Capture the cell that displays the provided text and extract its [x, y] central coordinate. 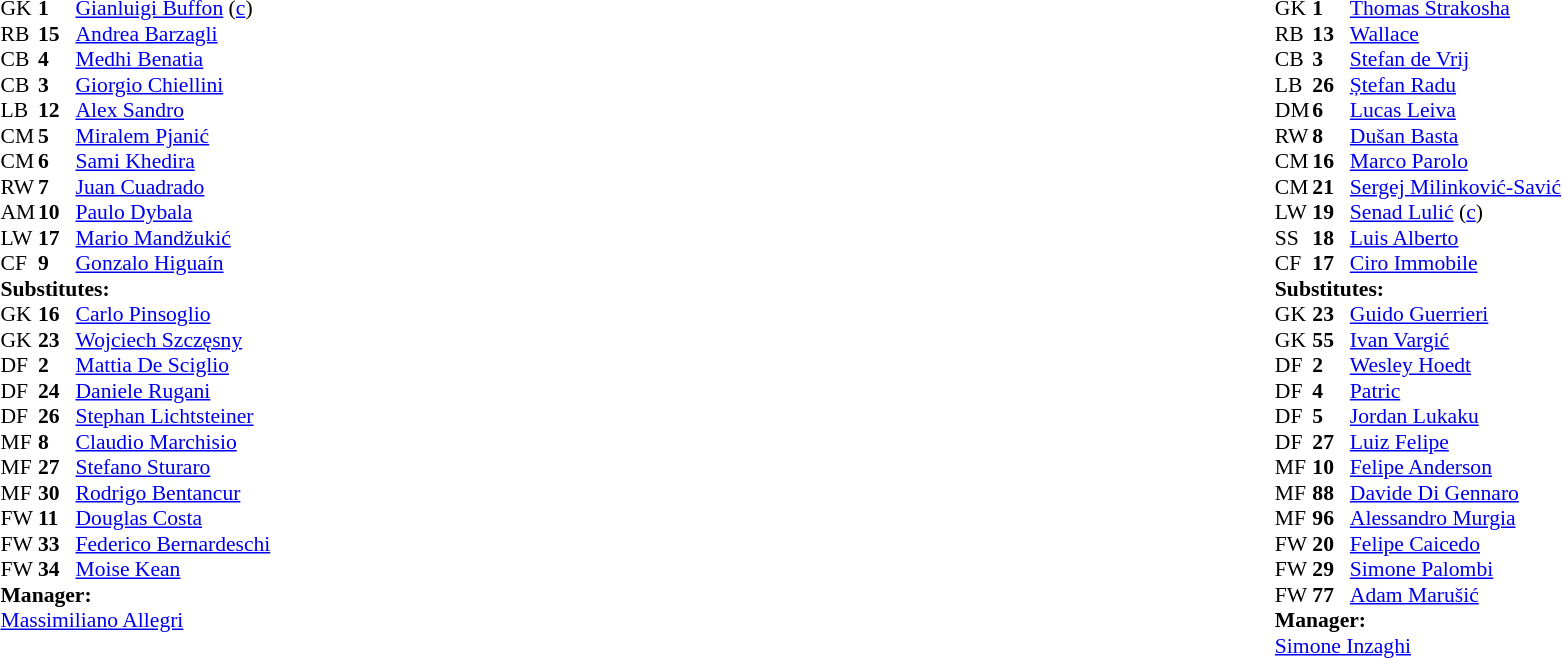
Juan Cuadrado [174, 187]
Sergej Milinković-Savić [1456, 187]
Mattia De Sciglio [174, 365]
88 [1331, 493]
Paulo Dybala [174, 213]
Andrea Barzagli [174, 34]
Miralem Pjanić [174, 136]
Rodrigo Bentancur [174, 493]
29 [1331, 569]
Jordan Lukaku [1456, 417]
Wesley Hoedt [1456, 365]
Adam Marušić [1456, 595]
Stephan Lichtsteiner [174, 417]
Stefan de Vrij [1456, 59]
DM [1294, 111]
Simone Palombi [1456, 569]
Medhi Benatia [174, 59]
Mario Mandžukić [174, 238]
21 [1331, 187]
19 [1331, 213]
Patric [1456, 391]
Sami Khedira [174, 161]
Alex Sandro [174, 111]
24 [57, 391]
Alessandro Murgia [1456, 519]
7 [57, 187]
Ivan Vargić [1456, 340]
Lucas Leiva [1456, 111]
Ștefan Radu [1456, 85]
Claudio Marchisio [174, 442]
11 [57, 519]
Daniele Rugani [174, 391]
9 [57, 263]
Massimiliano Allegri [135, 621]
18 [1331, 238]
15 [57, 34]
Gonzalo Higuaín [174, 263]
12 [57, 111]
Luis Alberto [1456, 238]
AM [19, 213]
Douglas Costa [174, 519]
SS [1294, 238]
20 [1331, 544]
Moise Kean [174, 569]
Senad Lulić (c) [1456, 213]
Davide Di Gennaro [1456, 493]
Wallace [1456, 34]
Stefano Sturaro [174, 467]
34 [57, 569]
Federico Bernardeschi [174, 544]
Giorgio Chiellini [174, 85]
33 [57, 544]
55 [1331, 340]
Marco Parolo [1456, 161]
Felipe Caicedo [1456, 544]
Luiz Felipe [1456, 442]
Wojciech Szczęsny [174, 340]
30 [57, 493]
Felipe Anderson [1456, 467]
96 [1331, 519]
77 [1331, 595]
Guido Guerrieri [1456, 315]
Carlo Pinsoglio [174, 315]
Ciro Immobile [1456, 263]
Dušan Basta [1456, 136]
13 [1331, 34]
